Locate the cell with the specified text and output its (X, Y) center coordinate. 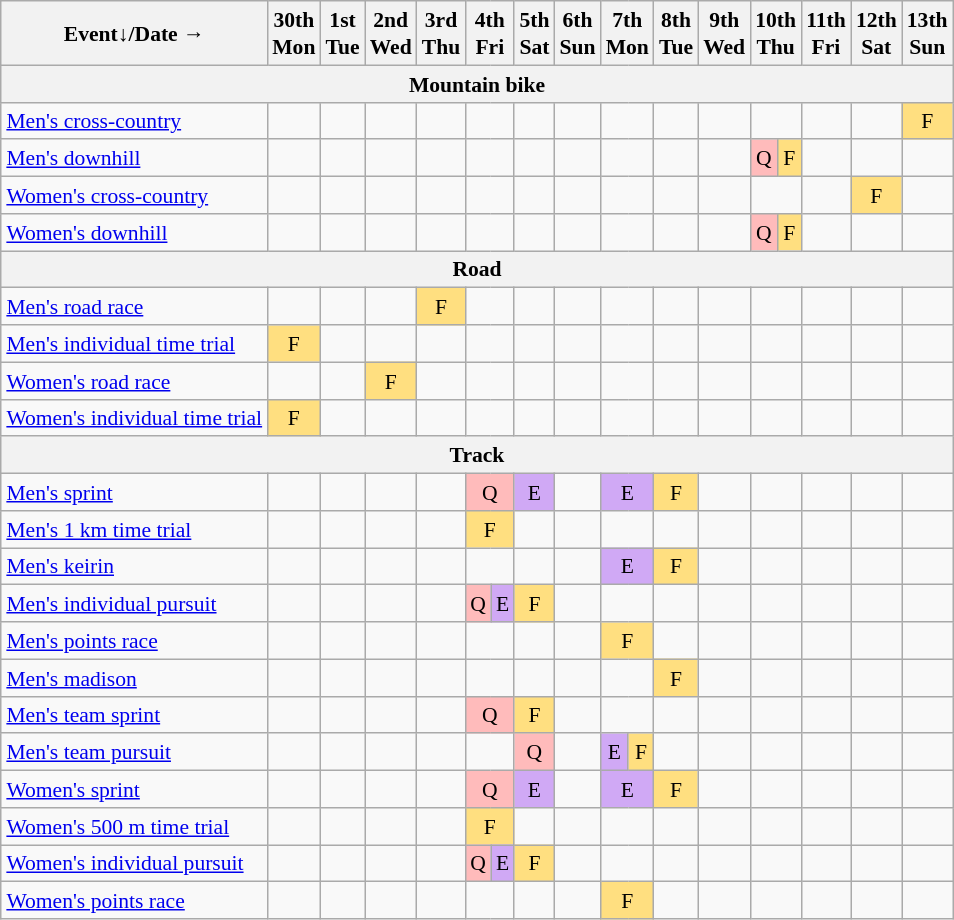
Women's 500 m time trial (134, 826)
10thThu (776, 33)
Women's cross-country (134, 194)
Event↓/Date → (134, 33)
12thSat (876, 33)
2ndWed (391, 33)
Men's individual time trial (134, 344)
9thWed (724, 33)
1stTue (343, 33)
Women's points race (134, 900)
3rdThu (442, 33)
13thSun (928, 33)
Women's road race (134, 380)
Men's downhill (134, 158)
Men's sprint (134, 492)
4thFri (490, 33)
Men's cross-country (134, 120)
Road (476, 268)
Men's 1 km time trial (134, 528)
30thMon (294, 33)
Men's individual pursuit (134, 604)
Women's individual time trial (134, 418)
Men's points race (134, 640)
Women's sprint (134, 788)
Women's individual pursuit (134, 862)
Men's madison (134, 678)
7thMon (628, 33)
Men's team pursuit (134, 752)
Men's keirin (134, 566)
Men's road race (134, 306)
Men's team sprint (134, 714)
Mountain bike (476, 84)
5thSat (534, 33)
6thSun (577, 33)
Track (476, 454)
Women's downhill (134, 232)
8thTue (676, 33)
11thFri (826, 33)
